Extract the [x, y] coordinate from the center of the cell holding the provided text.  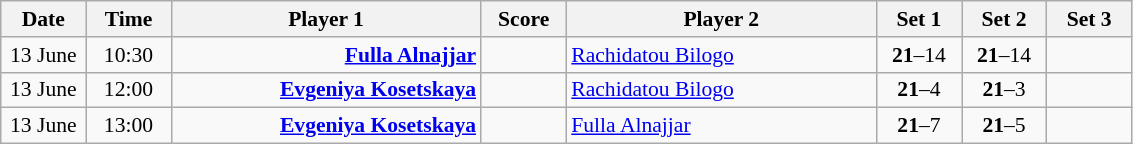
Set 1 [918, 19]
21–3 [1004, 90]
10:30 [128, 55]
Player 1 [326, 19]
21–4 [918, 90]
Set 2 [1004, 19]
Date [44, 19]
21–5 [1004, 126]
12:00 [128, 90]
Player 2 [721, 19]
13:00 [128, 126]
Score [524, 19]
21–7 [918, 126]
Time [128, 19]
Set 3 [1090, 19]
